Return (X, Y) of the center of cell containing provided text 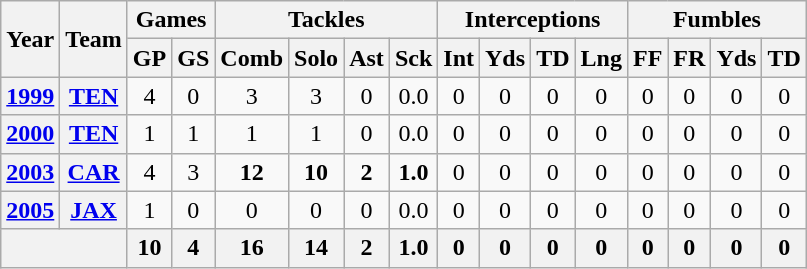
Games (170, 20)
FF (647, 58)
Int (459, 58)
Year (30, 39)
Interceptions (533, 20)
14 (316, 248)
Ast (367, 58)
Team (94, 39)
Tackles (326, 20)
CAR (94, 172)
12 (252, 172)
1999 (30, 96)
Comb (252, 58)
GP (149, 58)
16 (252, 248)
Lng (601, 58)
FR (690, 58)
JAX (94, 210)
2003 (30, 172)
2000 (30, 134)
2005 (30, 210)
Sck (413, 58)
GS (194, 58)
Solo (316, 58)
Fumbles (716, 20)
